Capture the cell that displays the provided text and extract its (x, y) central coordinate. 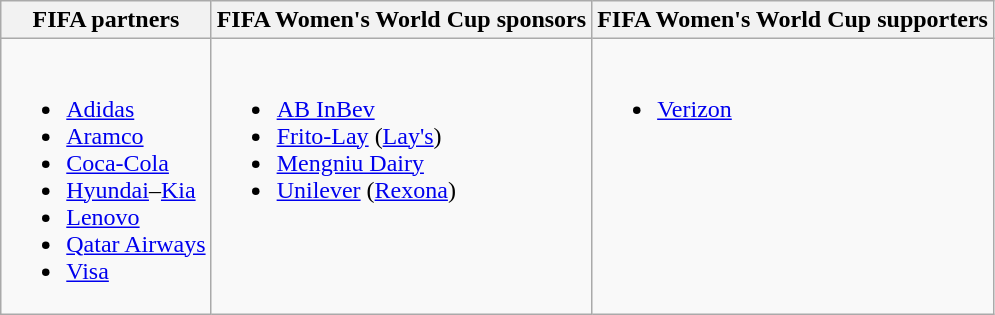
Verizon (793, 176)
AdidasAramcoCoca-ColaHyundai–KiaLenovoQatar AirwaysVisa (106, 176)
AB InBevFrito-Lay (Lay's)Mengniu DairyUnilever (Rexona) (402, 176)
FIFA partners (106, 20)
FIFA Women's World Cup sponsors (402, 20)
FIFA Women's World Cup supporters (793, 20)
